Detect which cell encompasses the target text, then output its [x, y] center coordinate. 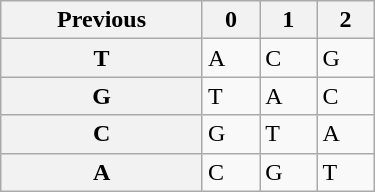
1 [288, 20]
0 [230, 20]
2 [346, 20]
Previous [102, 20]
